Determine the (x, y) coordinate at the center of the cell enclosing the given text.  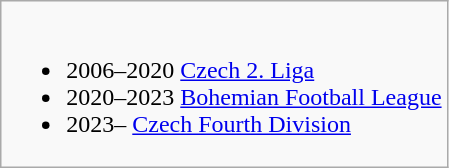
2006–2020 Czech 2. Liga2020–2023 Bohemian Football League2023– Czech Fourth Division (224, 84)
